Scan for the cell matching the given text and deliver its (X, Y) coordinate at center. 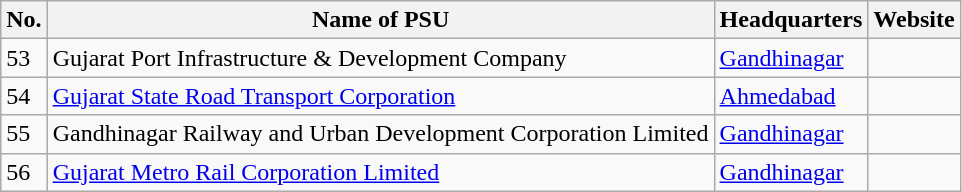
55 (24, 134)
54 (24, 96)
Gandhinagar Railway and Urban Development Corporation Limited (380, 134)
Headquarters (791, 20)
Website (914, 20)
56 (24, 172)
Gujarat Metro Rail Corporation Limited (380, 172)
No. (24, 20)
53 (24, 58)
Ahmedabad (791, 96)
Name of PSU (380, 20)
Gujarat Port Infrastructure & Development Company (380, 58)
Gujarat State Road Transport Corporation (380, 96)
